Detect which cell encompasses the target text, then output its [X, Y] center coordinate. 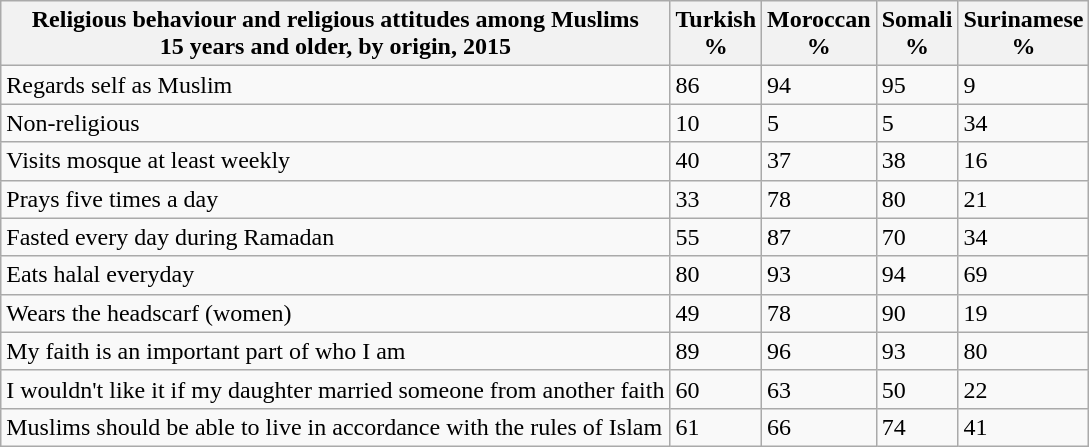
60 [716, 389]
96 [820, 351]
22 [1024, 389]
33 [716, 199]
41 [1024, 427]
70 [917, 237]
49 [716, 313]
Fasted every day during Ramadan [336, 237]
90 [917, 313]
38 [917, 161]
86 [716, 85]
50 [917, 389]
Surinamese% [1024, 34]
9 [1024, 85]
74 [917, 427]
63 [820, 389]
95 [917, 85]
37 [820, 161]
87 [820, 237]
89 [716, 351]
Prays five times a day [336, 199]
16 [1024, 161]
Moroccan% [820, 34]
55 [716, 237]
I wouldn't like it if my daughter married someone from another faith [336, 389]
Regards self as Muslim [336, 85]
Visits mosque at least weekly [336, 161]
10 [716, 123]
66 [820, 427]
Religious behaviour and religious attitudes among Muslims15 years and older, by origin, 2015 [336, 34]
69 [1024, 275]
Non-religious [336, 123]
61 [716, 427]
19 [1024, 313]
21 [1024, 199]
Eats halal everyday [336, 275]
Wears the headscarf (women) [336, 313]
40 [716, 161]
Turkish% [716, 34]
My faith is an important part of who I am [336, 351]
Muslims should be able to live in accordance with the rules of Islam [336, 427]
Somali% [917, 34]
